From the cell containing the given text, extract its center point as [X, Y] coordinate. 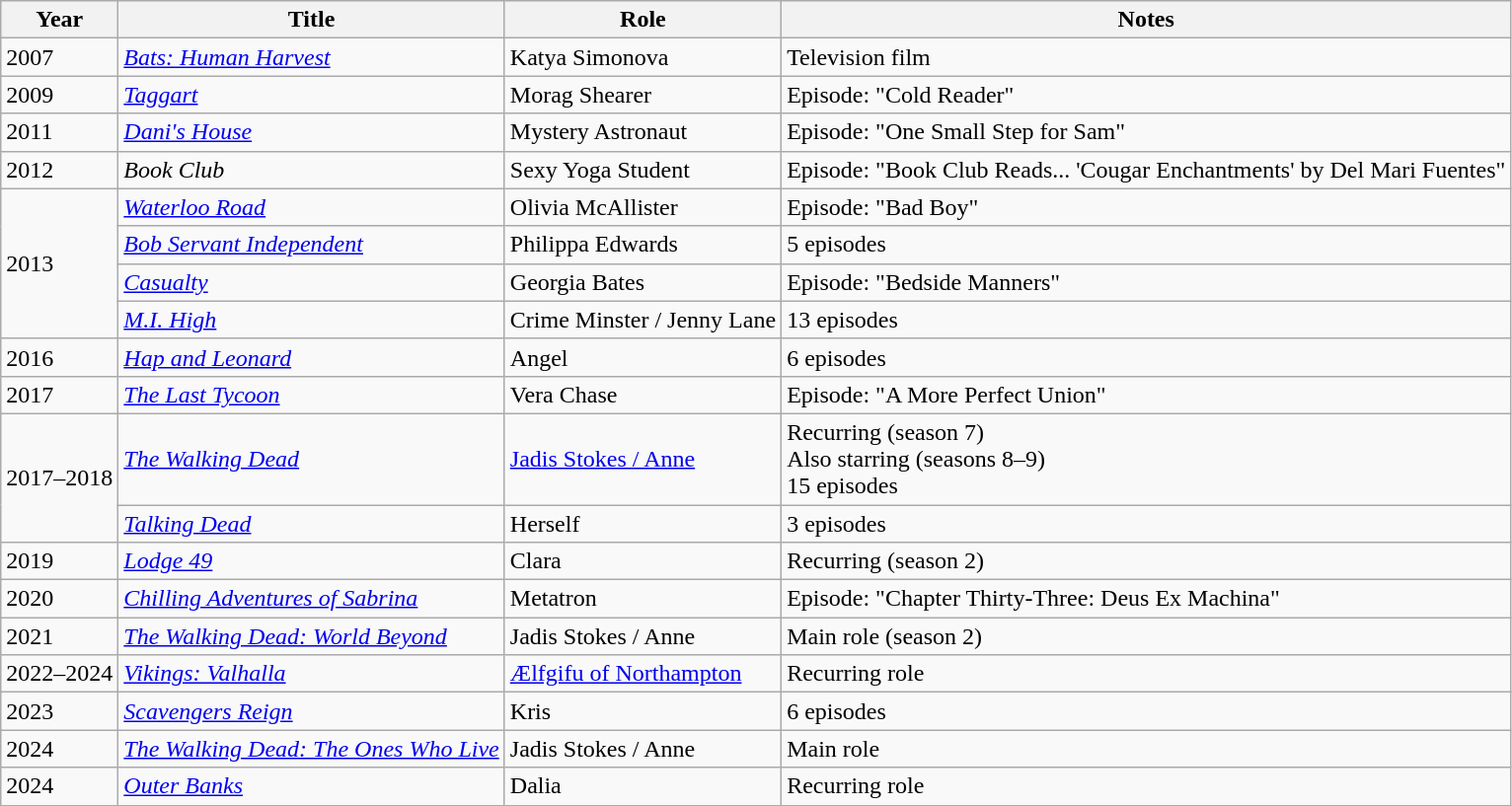
2007 [59, 57]
2017 [59, 395]
Episode: "A More Perfect Union" [1147, 395]
2022–2024 [59, 674]
Book Club [312, 170]
2021 [59, 636]
Television film [1147, 57]
Main role (season 2) [1147, 636]
Bats: Human Harvest [312, 57]
5 episodes [1147, 245]
Year [59, 20]
Outer Banks [312, 786]
The Walking Dead: The Ones Who Live [312, 749]
Chilling Adventures of Sabrina [312, 599]
3 episodes [1147, 524]
Bob Servant Independent [312, 245]
Philippa Edwards [643, 245]
Mystery Astronaut [643, 132]
2011 [59, 132]
Vera Chase [643, 395]
The Walking Dead [312, 459]
Episode: "Bad Boy" [1147, 207]
Metatron [643, 599]
The Walking Dead: World Beyond [312, 636]
Vikings: Valhalla [312, 674]
2020 [59, 599]
Talking Dead [312, 524]
Taggart [312, 95]
2023 [59, 711]
M.I. High [312, 320]
Episode: "Cold Reader" [1147, 95]
Episode: "Chapter Thirty-Three: Deus Ex Machina" [1147, 599]
Olivia McAllister [643, 207]
2009 [59, 95]
Hap and Leonard [312, 357]
Scavengers Reign [312, 711]
Lodge 49 [312, 561]
Dani's House [312, 132]
Ælfgifu of Northampton [643, 674]
Episode: "Bedside Manners" [1147, 282]
Title [312, 20]
Angel [643, 357]
Episode: "Book Club Reads... 'Cougar Enchantments' by Del Mari Fuentes" [1147, 170]
13 episodes [1147, 320]
Recurring (season 2) [1147, 561]
Role [643, 20]
Casualty [312, 282]
Recurring (season 7)Also starring (seasons 8–9)15 episodes [1147, 459]
Notes [1147, 20]
2012 [59, 170]
2019 [59, 561]
Katya Simonova [643, 57]
Clara [643, 561]
Kris [643, 711]
The Last Tycoon [312, 395]
2013 [59, 263]
Sexy Yoga Student [643, 170]
2016 [59, 357]
2017–2018 [59, 477]
Georgia Bates [643, 282]
Waterloo Road [312, 207]
Main role [1147, 749]
Dalia [643, 786]
Morag Shearer [643, 95]
Herself [643, 524]
Episode: "One Small Step for Sam" [1147, 132]
Crime Minster / Jenny Lane [643, 320]
